Pinpoint the cell where the given text exists, returning its (X, Y) midpoint coordinate. 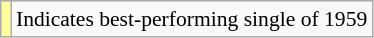
Indicates best-performing single of 1959 (192, 19)
